Detect which cell encompasses the target text, then output its [X, Y] center coordinate. 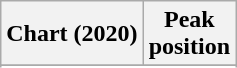
Chart (2020) [72, 34]
Peakposition [189, 34]
